Pinpoint the cell where the given text exists, returning its (X, Y) midpoint coordinate. 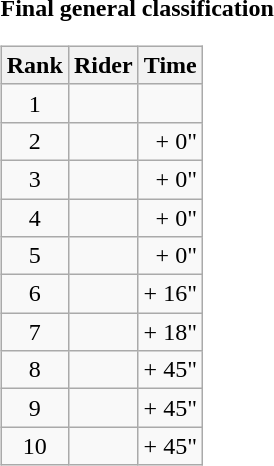
1 (34, 103)
8 (34, 370)
4 (34, 217)
3 (34, 179)
7 (34, 332)
Time (170, 65)
Rider (103, 65)
9 (34, 408)
2 (34, 141)
5 (34, 256)
Rank (34, 65)
6 (34, 294)
+ 18" (170, 332)
10 (34, 446)
+ 16" (170, 294)
